Search for the cell housing the specified text and yield its [X, Y] center coordinate. 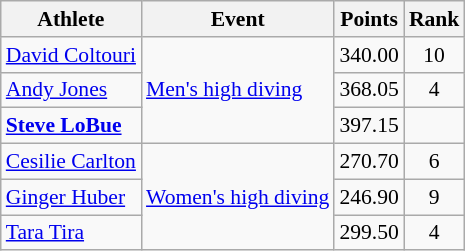
Tara Tira [71, 233]
Rank [434, 19]
6 [434, 162]
10 [434, 55]
Steve LoBue [71, 126]
Athlete [71, 19]
368.05 [368, 90]
Men's high diving [238, 90]
299.50 [368, 233]
Andy Jones [71, 90]
270.70 [368, 162]
Cesilie Carlton [71, 162]
9 [434, 197]
397.15 [368, 126]
Ginger Huber [71, 197]
Points [368, 19]
David Coltouri [71, 55]
340.00 [368, 55]
Event [238, 19]
246.90 [368, 197]
Women's high diving [238, 198]
